Capture the cell that displays the provided text and extract its [x, y] central coordinate. 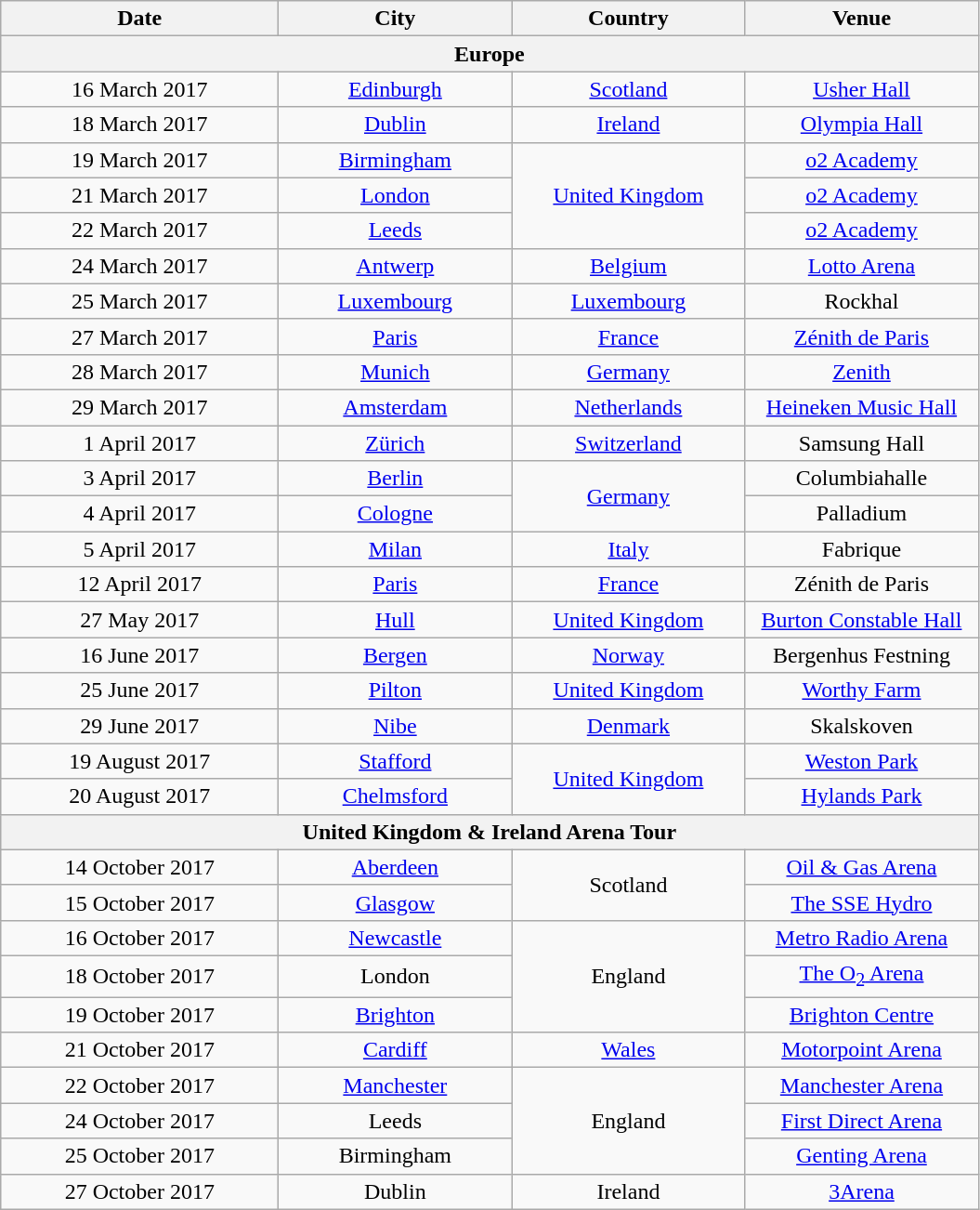
Hull [396, 620]
Samsung Hall [862, 443]
Heineken Music Hall [862, 407]
Manchester Arena [862, 1085]
Aberdeen [396, 867]
Chelmsford [396, 796]
Skalskoven [862, 726]
Italy [628, 549]
Wales [628, 1050]
21 March 2017 [139, 195]
Denmark [628, 726]
19 August 2017 [139, 761]
27 May 2017 [139, 620]
27 October 2017 [139, 1191]
15 October 2017 [139, 902]
12 April 2017 [139, 585]
22 March 2017 [139, 230]
Brighton [396, 1015]
1 April 2017 [139, 443]
28 March 2017 [139, 372]
29 March 2017 [139, 407]
Usher Hall [862, 89]
Zenith [862, 372]
19 March 2017 [139, 160]
City [396, 19]
Metro Radio Arena [862, 938]
Columbiahalle [862, 479]
Olympia Hall [862, 125]
3 April 2017 [139, 479]
Norway [628, 655]
25 March 2017 [139, 301]
Lotto Arena [862, 266]
Munich [396, 372]
Genting Arena [862, 1156]
20 August 2017 [139, 796]
Brighton Centre [862, 1015]
Hylands Park [862, 796]
18 March 2017 [139, 125]
Glasgow [396, 902]
The SSE Hydro [862, 902]
Worthy Farm [862, 690]
Nibe [396, 726]
Bergenhus Festning [862, 655]
Milan [396, 549]
24 March 2017 [139, 266]
Zürich [396, 443]
27 March 2017 [139, 336]
24 October 2017 [139, 1121]
3Arena [862, 1191]
Venue [862, 19]
Country [628, 19]
The O2 Arena [862, 976]
16 June 2017 [139, 655]
Pilton [396, 690]
Rockhal [862, 301]
16 March 2017 [139, 89]
Motorpoint Arena [862, 1050]
16 October 2017 [139, 938]
19 October 2017 [139, 1015]
Palladium [862, 514]
Cardiff [396, 1050]
21 October 2017 [139, 1050]
Burton Constable Hall [862, 620]
Netherlands [628, 407]
First Direct Arena [862, 1121]
Weston Park [862, 761]
5 April 2017 [139, 549]
4 April 2017 [139, 514]
Date [139, 19]
Berlin [396, 479]
Cologne [396, 514]
Antwerp [396, 266]
Switzerland [628, 443]
United Kingdom & Ireland Arena Tour [490, 832]
29 June 2017 [139, 726]
Bergen [396, 655]
25 October 2017 [139, 1156]
Manchester [396, 1085]
Amsterdam [396, 407]
Oil & Gas Arena [862, 867]
Europe [490, 54]
22 October 2017 [139, 1085]
Belgium [628, 266]
Newcastle [396, 938]
14 October 2017 [139, 867]
25 June 2017 [139, 690]
Stafford [396, 761]
Fabrique [862, 549]
Edinburgh [396, 89]
18 October 2017 [139, 976]
